Scan for the cell matching the given text and deliver its (X, Y) coordinate at center. 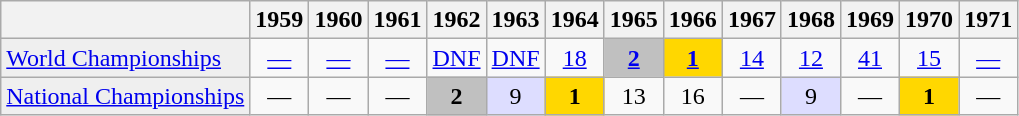
12 (810, 58)
1959 (280, 20)
National Championships (126, 96)
18 (574, 58)
1971 (988, 20)
1967 (752, 20)
1966 (692, 20)
1963 (516, 20)
1969 (870, 20)
1961 (398, 20)
14 (752, 58)
1960 (338, 20)
1970 (930, 20)
41 (870, 58)
16 (692, 96)
15 (930, 58)
1962 (456, 20)
13 (634, 96)
1964 (574, 20)
1968 (810, 20)
World Championships (126, 58)
1965 (634, 20)
